Detect which cell encompasses the target text, then output its [X, Y] center coordinate. 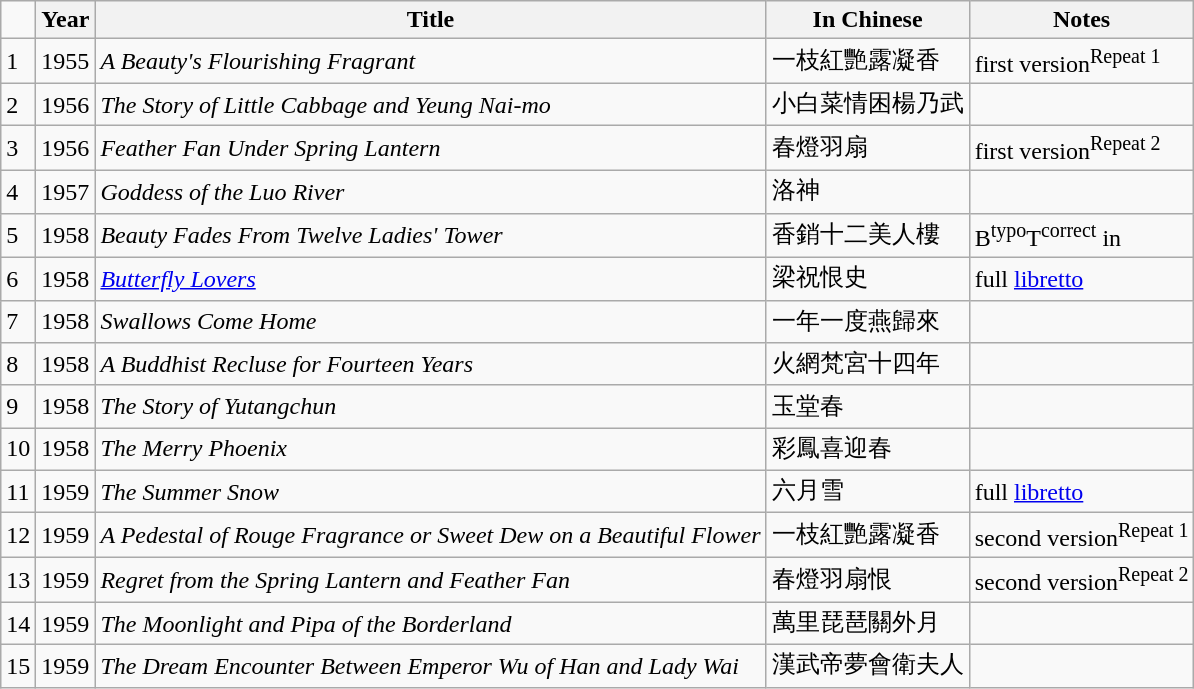
14 [18, 624]
The Dream Encounter Between Emperor Wu of Han and Lady Wai [430, 666]
Notes [1082, 20]
萬里琵琶關外月 [868, 624]
The Summer Snow [430, 492]
10 [18, 450]
六月雪 [868, 492]
小白菜情困楊乃武 [868, 104]
11 [18, 492]
A Pedestal of Rouge Fragrance or Sweet Dew on a Beautiful Flower [430, 536]
香銷十二美人樓 [868, 236]
In Chinese [868, 20]
7 [18, 322]
The Story of Little Cabbage and Yeung Nai-mo [430, 104]
A Beauty's Flourishing Fragrant [430, 62]
The Merry Phoenix [430, 450]
4 [18, 192]
梁祝恨史 [868, 280]
first versionRepeat 2 [1082, 148]
1955 [66, 62]
12 [18, 536]
Butterfly Lovers [430, 280]
8 [18, 364]
15 [18, 666]
BtypoTcorrect in [1082, 236]
The Story of Yutangchun [430, 406]
玉堂春 [868, 406]
The Moonlight and Pipa of the Borderland [430, 624]
9 [18, 406]
6 [18, 280]
Title [430, 20]
漢武帝夢會衛夫人 [868, 666]
13 [18, 580]
彩鳳喜迎春 [868, 450]
5 [18, 236]
1957 [66, 192]
3 [18, 148]
1 [18, 62]
Swallows Come Home [430, 322]
2 [18, 104]
Regret from the Spring Lantern and Feather Fan [430, 580]
first versionRepeat 1 [1082, 62]
Goddess of the Luo River [430, 192]
Year [66, 20]
火網梵宮十四年 [868, 364]
A Buddhist Recluse for Fourteen Years [430, 364]
洛神 [868, 192]
一年一度燕歸來 [868, 322]
春燈羽扇 [868, 148]
second versionRepeat 2 [1082, 580]
Feather Fan Under Spring Lantern [430, 148]
second versionRepeat 1 [1082, 536]
春燈羽扇恨 [868, 580]
Beauty Fades From Twelve Ladies' Tower [430, 236]
